Pinpoint the cell where the given text exists, returning its (x, y) midpoint coordinate. 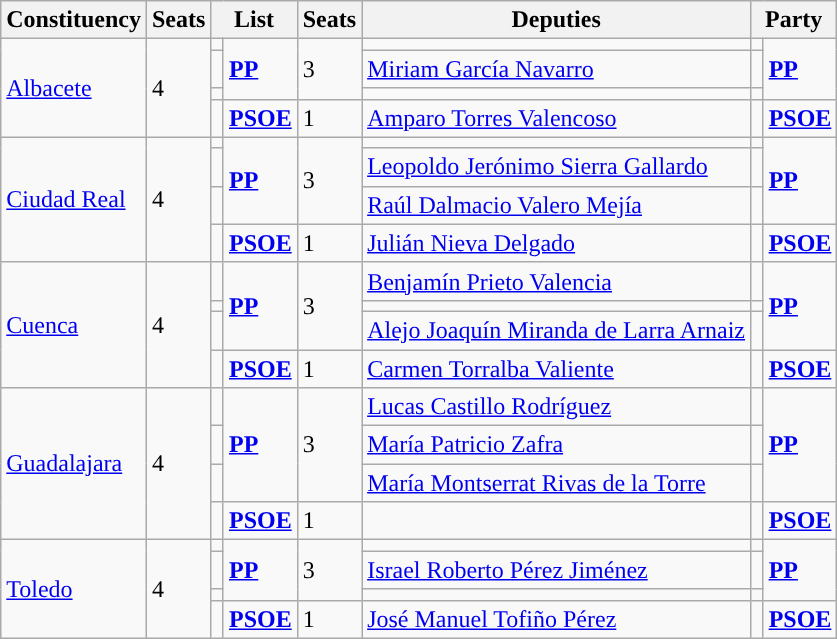
Alejo Joaquín Miranda de Larra Arnaiz (556, 330)
List (254, 20)
Leopoldo Jerónimo Sierra Gallardo (556, 167)
Raúl Dalmacio Valero Mejía (556, 205)
María Patricio Zafra (556, 445)
Constituency (74, 20)
Ciudad Real (74, 200)
Miriam García Navarro (556, 69)
Julián Nieva Delgado (556, 243)
José Manuel Tofiño Pérez (556, 619)
Toledo (74, 589)
María Montserrat Rivas de la Torre (556, 483)
Amparo Torres Valencoso (556, 118)
Israel Roberto Pérez Jiménez (556, 570)
Carmen Torralba Valiente (556, 369)
Benjamín Prieto Valencia (556, 281)
Guadalajara (74, 464)
Cuenca (74, 324)
Lucas Castillo Rodríguez (556, 407)
Albacete (74, 88)
Deputies (556, 20)
Party (794, 20)
